Determine the [x, y] coordinate at the center of the cell enclosing the given text.  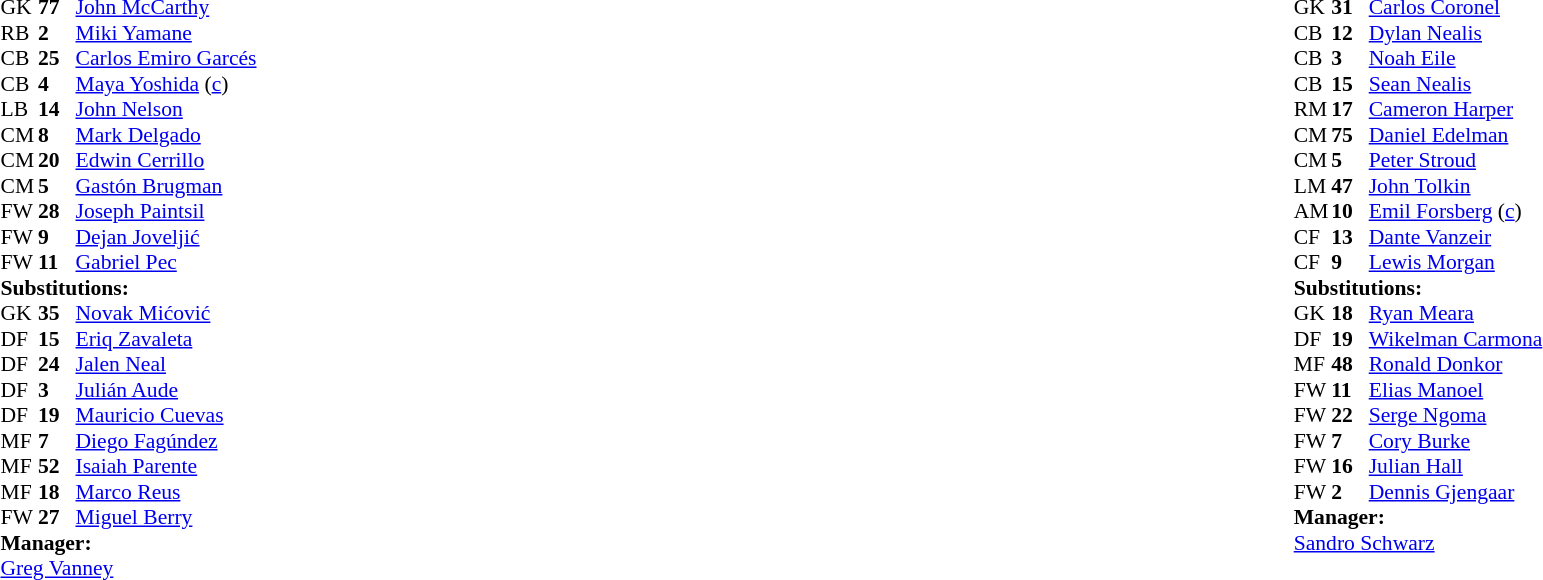
Daniel Edelman [1456, 135]
27 [57, 517]
4 [57, 84]
Sandro Schwarz [1418, 543]
48 [1350, 365]
Marco Reus [166, 492]
Serge Ngoma [1456, 415]
Cameron Harper [1456, 109]
47 [1350, 186]
Miki Yamane [166, 33]
Ronald Donkor [1456, 365]
Peter Stroud [1456, 161]
8 [57, 135]
Eriq Zavaleta [166, 339]
17 [1350, 109]
Miguel Berry [166, 517]
LB [19, 109]
Julian Hall [1456, 467]
14 [57, 109]
LM [1313, 186]
12 [1350, 33]
Dennis Gjengaar [1456, 492]
Carlos Emiro Garcés [166, 59]
10 [1350, 211]
16 [1350, 467]
Elias Manoel [1456, 390]
Maya Yoshida (c) [166, 84]
AM [1313, 211]
13 [1350, 237]
Gastón Brugman [166, 186]
Edwin Cerrillo [166, 161]
Jalen Neal [166, 365]
John Tolkin [1456, 186]
Cory Burke [1456, 441]
Mauricio Cuevas [166, 415]
Lewis Morgan [1456, 263]
Novak Mićović [166, 313]
Noah Eile [1456, 59]
Isaiah Parente [166, 467]
Sean Nealis [1456, 84]
22 [1350, 415]
Wikelman Carmona [1456, 339]
52 [57, 467]
Ryan Meara [1456, 313]
75 [1350, 135]
25 [57, 59]
Joseph Paintsil [166, 211]
Emil Forsberg (c) [1456, 211]
John Nelson [166, 109]
20 [57, 161]
Gabriel Pec [166, 263]
Dylan Nealis [1456, 33]
35 [57, 313]
28 [57, 211]
Mark Delgado [166, 135]
RB [19, 33]
Julián Aude [166, 390]
Dante Vanzeir [1456, 237]
Diego Fagúndez [166, 441]
24 [57, 365]
RM [1313, 109]
Dejan Joveljić [166, 237]
